Provide the (X, Y) coordinate of the cell's center where the given text is located.  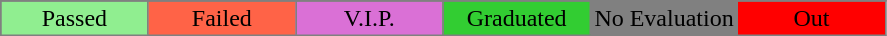
V.I.P. (370, 18)
Passed (74, 18)
Failed (222, 18)
No Evaluation (664, 18)
Out (812, 18)
Graduated (516, 18)
